Detect which cell encompasses the target text, then output its (x, y) center coordinate. 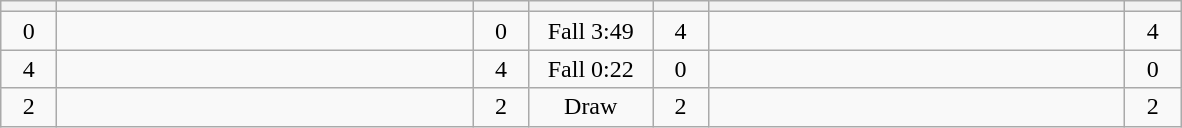
Draw (591, 107)
Fall 3:49 (591, 31)
Fall 0:22 (591, 69)
